Return the [X, Y] coordinate for the center point of the cell that contains the specified text.  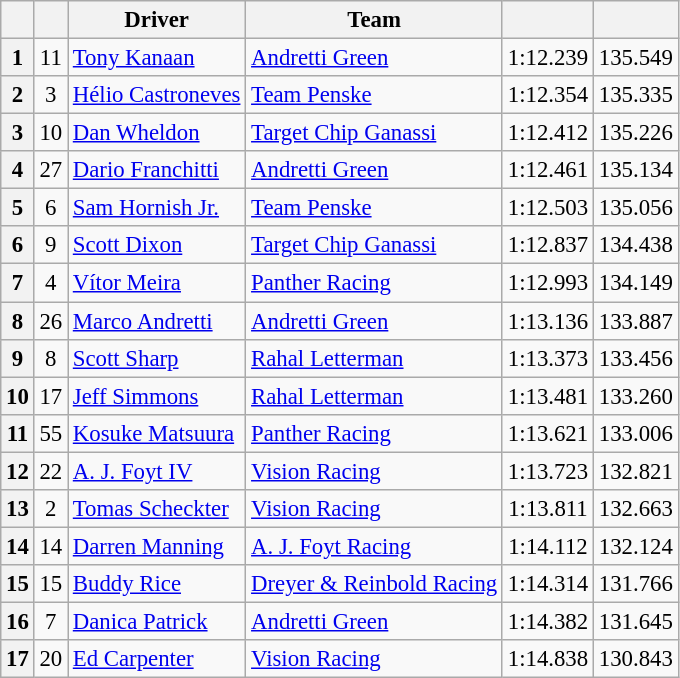
16 [18, 621]
1:13.136 [548, 321]
Scott Sharp [157, 358]
132.124 [636, 546]
Driver [157, 20]
135.226 [636, 133]
13 [18, 509]
1:12.354 [548, 95]
Marco Andretti [157, 321]
A. J. Foyt IV [157, 471]
27 [50, 170]
133.260 [636, 396]
Kosuke Matsuura [157, 433]
1:14.838 [548, 659]
Vítor Meira [157, 283]
5 [18, 208]
134.438 [636, 245]
135.549 [636, 58]
1 [18, 58]
135.335 [636, 95]
133.006 [636, 433]
Dario Franchitti [157, 170]
1:12.461 [548, 170]
1:13.373 [548, 358]
1:13.723 [548, 471]
1:12.412 [548, 133]
Dan Wheldon [157, 133]
22 [50, 471]
1:13.481 [548, 396]
1:13.811 [548, 509]
132.663 [636, 509]
Scott Dixon [157, 245]
1:14.382 [548, 621]
1:12.837 [548, 245]
130.843 [636, 659]
20 [50, 659]
1:12.503 [548, 208]
Darren Manning [157, 546]
1:14.112 [548, 546]
Team [374, 20]
Hélio Castroneves [157, 95]
134.149 [636, 283]
135.134 [636, 170]
133.887 [636, 321]
55 [50, 433]
1:14.314 [548, 584]
26 [50, 321]
Jeff Simmons [157, 396]
131.645 [636, 621]
Buddy Rice [157, 584]
1:12.993 [548, 283]
1:12.239 [548, 58]
135.056 [636, 208]
Sam Hornish Jr. [157, 208]
131.766 [636, 584]
1:13.621 [548, 433]
A. J. Foyt Racing [374, 546]
Ed Carpenter [157, 659]
133.456 [636, 358]
Tomas Scheckter [157, 509]
Tony Kanaan [157, 58]
Dreyer & Reinbold Racing [374, 584]
12 [18, 471]
Danica Patrick [157, 621]
132.821 [636, 471]
